For the text-containing cell, return its midpoint in [x, y] coordinate format. 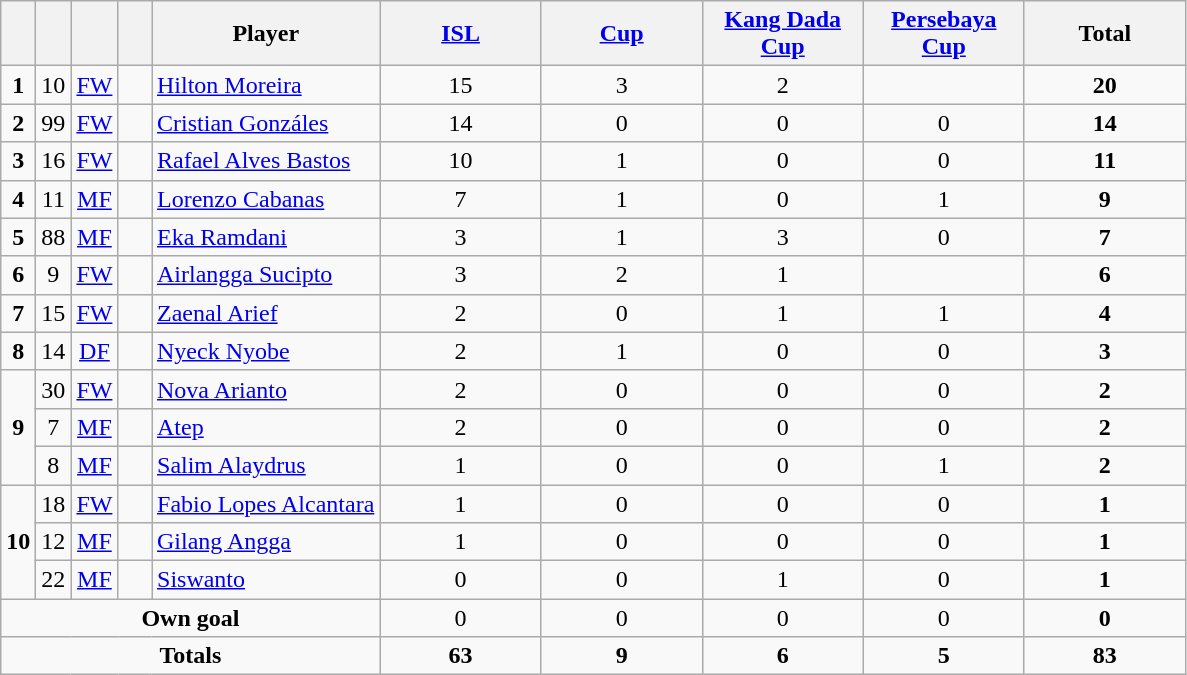
Cristian Gonzáles [266, 123]
Totals [190, 656]
99 [54, 123]
Salim Alaydrus [266, 465]
Cup [622, 34]
Player [266, 34]
Fabio Lopes Alcantara [266, 503]
Siswanto [266, 580]
22 [54, 580]
Nova Arianto [266, 389]
Lorenzo Cabanas [266, 199]
Kang Dada Cup [782, 34]
Zaenal Arief [266, 313]
Own goal [190, 618]
Nyeck Nyobe [266, 351]
83 [1104, 656]
Atep [266, 427]
ISL [460, 34]
Rafael Alves Bastos [266, 161]
Persebaya Cup [944, 34]
Hilton Moreira [266, 85]
20 [1104, 85]
63 [460, 656]
88 [54, 237]
30 [54, 389]
Gilang Angga [266, 542]
16 [54, 161]
18 [54, 503]
Total [1104, 34]
Airlangga Sucipto [266, 275]
12 [54, 542]
Eka Ramdani [266, 237]
DF [94, 351]
